From the cell containing the given text, extract its center point as (x, y) coordinate. 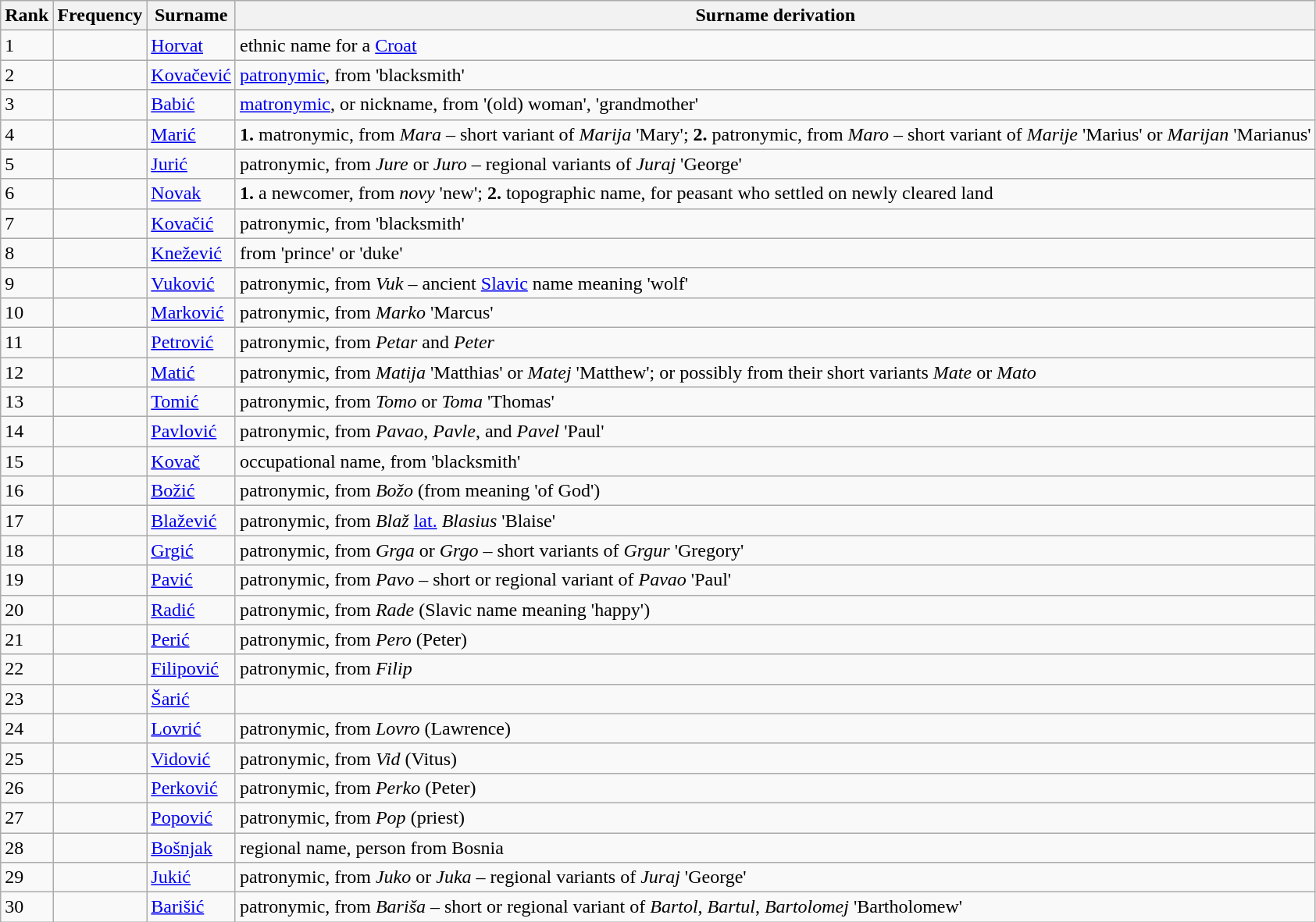
Knežević (191, 253)
occupational name, from 'blacksmith' (775, 461)
13 (27, 402)
Pavlović (191, 432)
patronymic, from Petar and Peter (775, 342)
16 (27, 491)
patronymic, from Rade (Slavic name meaning 'happy') (775, 610)
patronymic, from Vuk – ancient Slavic name meaning 'wolf' (775, 283)
10 (27, 312)
Kovač (191, 461)
Kovačić (191, 223)
6 (27, 194)
Grgić (191, 550)
15 (27, 461)
patronymic, from Marko 'Marcus' (775, 312)
1 (27, 45)
patronymic, from Grga or Grgo – short variants of Grgur 'Gregory' (775, 550)
17 (27, 521)
regional name, person from Bosnia (775, 847)
patronymic, from Filip (775, 669)
3 (27, 105)
20 (27, 610)
matronymic, or nickname, from '(old) woman', 'grandmother' (775, 105)
Filipović (191, 669)
Petrović (191, 342)
21 (27, 639)
29 (27, 878)
Tomić (191, 402)
8 (27, 253)
26 (27, 788)
19 (27, 580)
Jukić (191, 878)
Perić (191, 639)
Rank (27, 16)
patronymic, from Tomo or Toma 'Thomas' (775, 402)
Surname derivation (775, 16)
Vidović (191, 758)
patronymic, from Pop (priest) (775, 817)
Blažević (191, 521)
patronymic, from Pero (Peter) (775, 639)
patronymic, from Juko or Juka – regional variants of Juraj 'George' (775, 878)
22 (27, 669)
23 (27, 699)
patronymic, from Perko (Peter) (775, 788)
27 (27, 817)
Marić (191, 134)
patronymic, from Pavo – short or regional variant of Pavao 'Paul' (775, 580)
patronymic, from Blaž lat. Blasius 'Blaise' (775, 521)
from 'prince' or 'duke' (775, 253)
28 (27, 847)
patronymic, from Lovro (Lawrence) (775, 728)
Horvat (191, 45)
18 (27, 550)
9 (27, 283)
11 (27, 342)
25 (27, 758)
Surname (191, 16)
Babić (191, 105)
5 (27, 164)
Popović (191, 817)
Perković (191, 788)
Novak (191, 194)
24 (27, 728)
patronymic, from Božo (from meaning 'of God') (775, 491)
2 (27, 75)
Matić (191, 372)
Pavić (191, 580)
12 (27, 372)
Šarić (191, 699)
Jurić (191, 164)
Kovačević (191, 75)
patronymic, from Jure or Juro – regional variants of Juraj 'George' (775, 164)
4 (27, 134)
30 (27, 907)
patronymic, from Matija 'Matthias' or Matej 'Matthew'; or possibly from their short variants Mate or Mato (775, 372)
Lovrić (191, 728)
14 (27, 432)
Bošnjak (191, 847)
7 (27, 223)
ethnic name for a Croat (775, 45)
Frequency (100, 16)
patronymic, from Vid (Vitus) (775, 758)
Marković (191, 312)
Božić (191, 491)
patronymic, from Bariša – short or regional variant of Bartol, Bartul, Bartolomej 'Bartholomew' (775, 907)
Barišić (191, 907)
patronymic, from Pavao, Pavle, and Pavel 'Paul' (775, 432)
1. matronymic, from Mara – short variant of Marija 'Mary'; 2. patronymic, from Maro – short variant of Marije 'Marius' or Marijan 'Marianus' (775, 134)
Vuković (191, 283)
Radić (191, 610)
1. a newcomer, from novy 'new'; 2. topographic name, for peasant who settled on newly cleared land (775, 194)
